From the cell containing the given text, extract its center point as [x, y] coordinate. 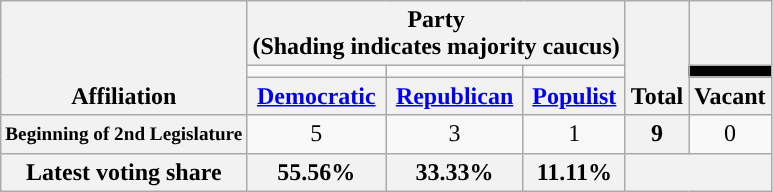
Affiliation [124, 58]
3 [455, 134]
Total [657, 58]
Populist [574, 96]
Vacant [730, 96]
9 [657, 134]
55.56% [316, 172]
Republican [455, 96]
33.33% [455, 172]
1 [574, 134]
Party (Shading indicates majority caucus) [436, 34]
Latest voting share [124, 172]
Beginning of 2nd Legislature [124, 134]
11.11% [574, 172]
5 [316, 134]
0 [730, 134]
Democratic [316, 96]
